From the cell containing the given text, extract its center point as [x, y] coordinate. 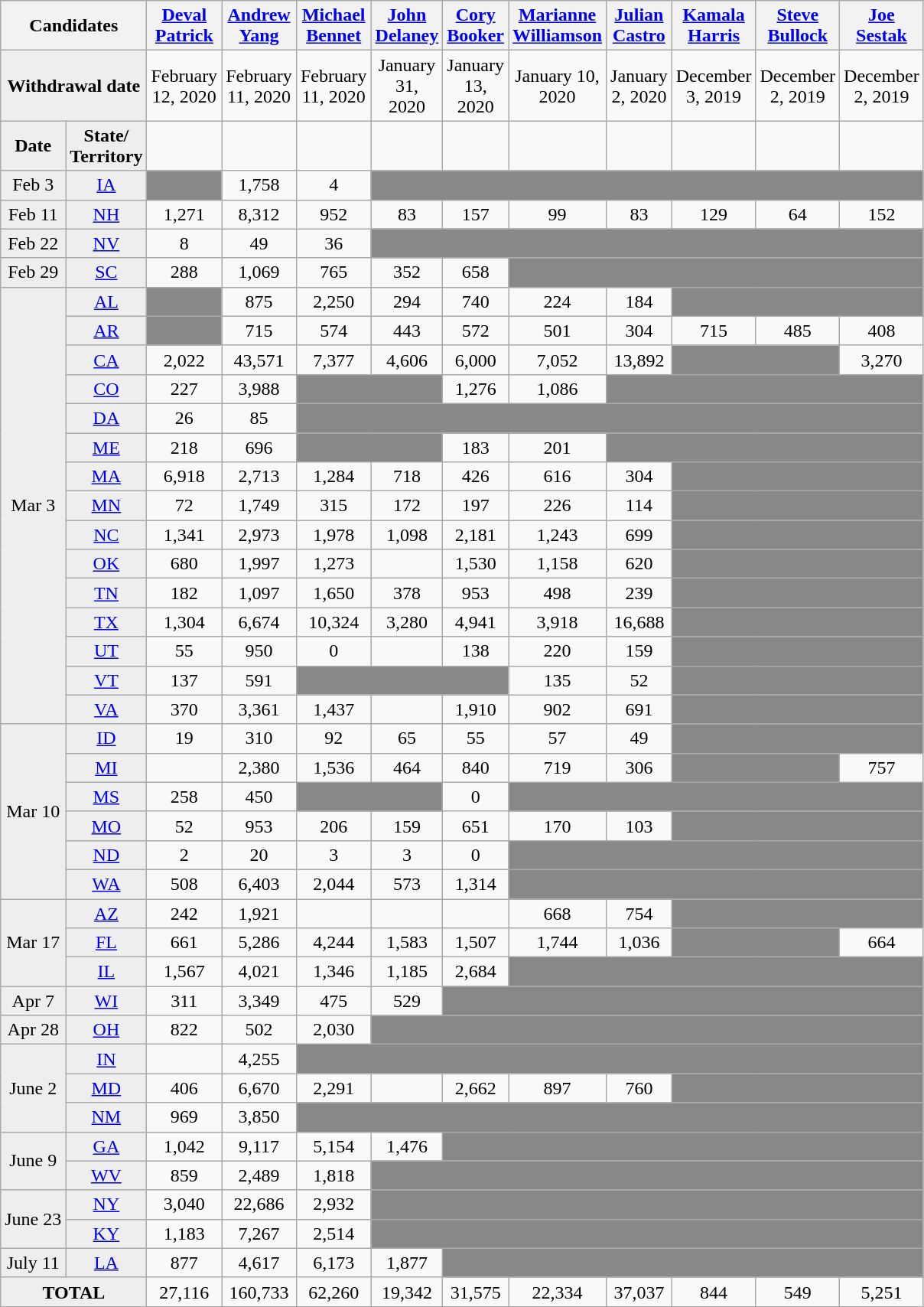
2,684 [476, 972]
616 [558, 477]
2,662 [476, 1088]
2,932 [333, 1204]
Feb 22 [34, 243]
57 [558, 738]
740 [476, 301]
AndrewYang [259, 26]
ND [106, 855]
7,267 [259, 1234]
NH [106, 214]
4,021 [259, 972]
State/Territory [106, 145]
2,713 [259, 477]
311 [184, 1001]
502 [259, 1030]
152 [882, 214]
Feb 3 [34, 185]
MA [106, 477]
JohnDelaney [407, 26]
MI [106, 768]
3,280 [407, 622]
7,052 [558, 360]
NY [106, 1204]
508 [184, 884]
16,688 [639, 622]
1,158 [558, 564]
226 [558, 506]
9,117 [259, 1146]
668 [558, 913]
201 [558, 448]
5,286 [259, 943]
January 2, 2020 [639, 86]
1,314 [476, 884]
1,650 [333, 593]
January 31, 2020 [407, 86]
VT [106, 680]
MS [106, 797]
2,181 [476, 535]
22,334 [558, 1292]
1,818 [333, 1175]
CA [106, 360]
6,918 [184, 477]
103 [639, 826]
2 [184, 855]
ID [106, 738]
85 [259, 418]
875 [259, 301]
114 [639, 506]
1,183 [184, 1234]
January 13, 2020 [476, 86]
31,575 [476, 1292]
6,674 [259, 622]
February 12, 2020 [184, 86]
3,361 [259, 709]
2,380 [259, 768]
757 [882, 768]
SteveBullock [798, 26]
NV [106, 243]
498 [558, 593]
258 [184, 797]
AR [106, 331]
43,571 [259, 360]
135 [558, 680]
10,324 [333, 622]
1,341 [184, 535]
IA [106, 185]
475 [333, 1001]
Mar 3 [34, 505]
658 [476, 272]
Feb 11 [34, 214]
664 [882, 943]
239 [639, 593]
501 [558, 331]
TN [106, 593]
KamalaHarris [714, 26]
NM [106, 1117]
3,918 [558, 622]
822 [184, 1030]
CO [106, 389]
370 [184, 709]
4,606 [407, 360]
IN [106, 1059]
WA [106, 884]
718 [407, 477]
1,997 [259, 564]
1,910 [476, 709]
1,304 [184, 622]
Candidates [73, 26]
1,507 [476, 943]
950 [259, 651]
897 [558, 1088]
719 [558, 768]
26 [184, 418]
4,244 [333, 943]
651 [476, 826]
DevalPatrick [184, 26]
Withdrawal date [73, 86]
62,260 [333, 1292]
1,185 [407, 972]
844 [714, 1292]
450 [259, 797]
572 [476, 331]
4 [333, 185]
1,476 [407, 1146]
573 [407, 884]
8,312 [259, 214]
5,154 [333, 1146]
37,037 [639, 1292]
FL [106, 943]
2,044 [333, 884]
4,617 [259, 1263]
1,758 [259, 185]
3,850 [259, 1117]
OK [106, 564]
13,892 [639, 360]
72 [184, 506]
UT [106, 651]
1,276 [476, 389]
NC [106, 535]
1,069 [259, 272]
3,040 [184, 1204]
MO [106, 826]
443 [407, 331]
426 [476, 477]
1,243 [558, 535]
620 [639, 564]
129 [714, 214]
6,173 [333, 1263]
TOTAL [73, 1292]
242 [184, 913]
5,251 [882, 1292]
661 [184, 943]
LA [106, 1263]
352 [407, 272]
June 23 [34, 1219]
VA [106, 709]
July 11 [34, 1263]
1,437 [333, 709]
754 [639, 913]
902 [558, 709]
378 [407, 593]
406 [184, 1088]
574 [333, 331]
19 [184, 738]
1,536 [333, 768]
969 [184, 1117]
6,670 [259, 1088]
SC [106, 272]
1,744 [558, 943]
157 [476, 214]
184 [639, 301]
JulianCastro [639, 26]
1,877 [407, 1263]
AZ [106, 913]
AL [106, 301]
CoryBooker [476, 26]
699 [639, 535]
1,567 [184, 972]
310 [259, 738]
2,291 [333, 1088]
7,377 [333, 360]
1,042 [184, 1146]
2,022 [184, 360]
315 [333, 506]
Apr 28 [34, 1030]
6,403 [259, 884]
GA [106, 1146]
6,000 [476, 360]
2,514 [333, 1234]
464 [407, 768]
June 2 [34, 1088]
408 [882, 331]
952 [333, 214]
760 [639, 1088]
January 10, 2020 [558, 86]
1,346 [333, 972]
WI [106, 1001]
36 [333, 243]
696 [259, 448]
1,284 [333, 477]
8 [184, 243]
218 [184, 448]
1,583 [407, 943]
170 [558, 826]
Apr 7 [34, 1001]
DA [106, 418]
1,271 [184, 214]
1,036 [639, 943]
306 [639, 768]
65 [407, 738]
20 [259, 855]
Feb 29 [34, 272]
877 [184, 1263]
WV [106, 1175]
137 [184, 680]
1,098 [407, 535]
485 [798, 331]
99 [558, 214]
3,988 [259, 389]
859 [184, 1175]
MD [106, 1088]
227 [184, 389]
19,342 [407, 1292]
4,941 [476, 622]
197 [476, 506]
1,530 [476, 564]
765 [333, 272]
December 3, 2019 [714, 86]
3,270 [882, 360]
MichaelBennet [333, 26]
JoeSestak [882, 26]
June 9 [34, 1161]
529 [407, 1001]
288 [184, 272]
27,116 [184, 1292]
183 [476, 448]
ME [106, 448]
2,030 [333, 1030]
Mar 17 [34, 942]
2,489 [259, 1175]
3,349 [259, 1001]
840 [476, 768]
MN [106, 506]
2,250 [333, 301]
1,978 [333, 535]
160,733 [259, 1292]
OH [106, 1030]
1,921 [259, 913]
591 [259, 680]
92 [333, 738]
IL [106, 972]
Mar 10 [34, 811]
172 [407, 506]
TX [106, 622]
1,749 [259, 506]
1,086 [558, 389]
1,097 [259, 593]
294 [407, 301]
2,973 [259, 535]
220 [558, 651]
691 [639, 709]
549 [798, 1292]
MarianneWilliamson [558, 26]
22,686 [259, 1204]
138 [476, 651]
4,255 [259, 1059]
KY [106, 1234]
182 [184, 593]
680 [184, 564]
1,273 [333, 564]
206 [333, 826]
224 [558, 301]
Date [34, 145]
64 [798, 214]
